Capture the cell that displays the provided text and extract its (x, y) central coordinate. 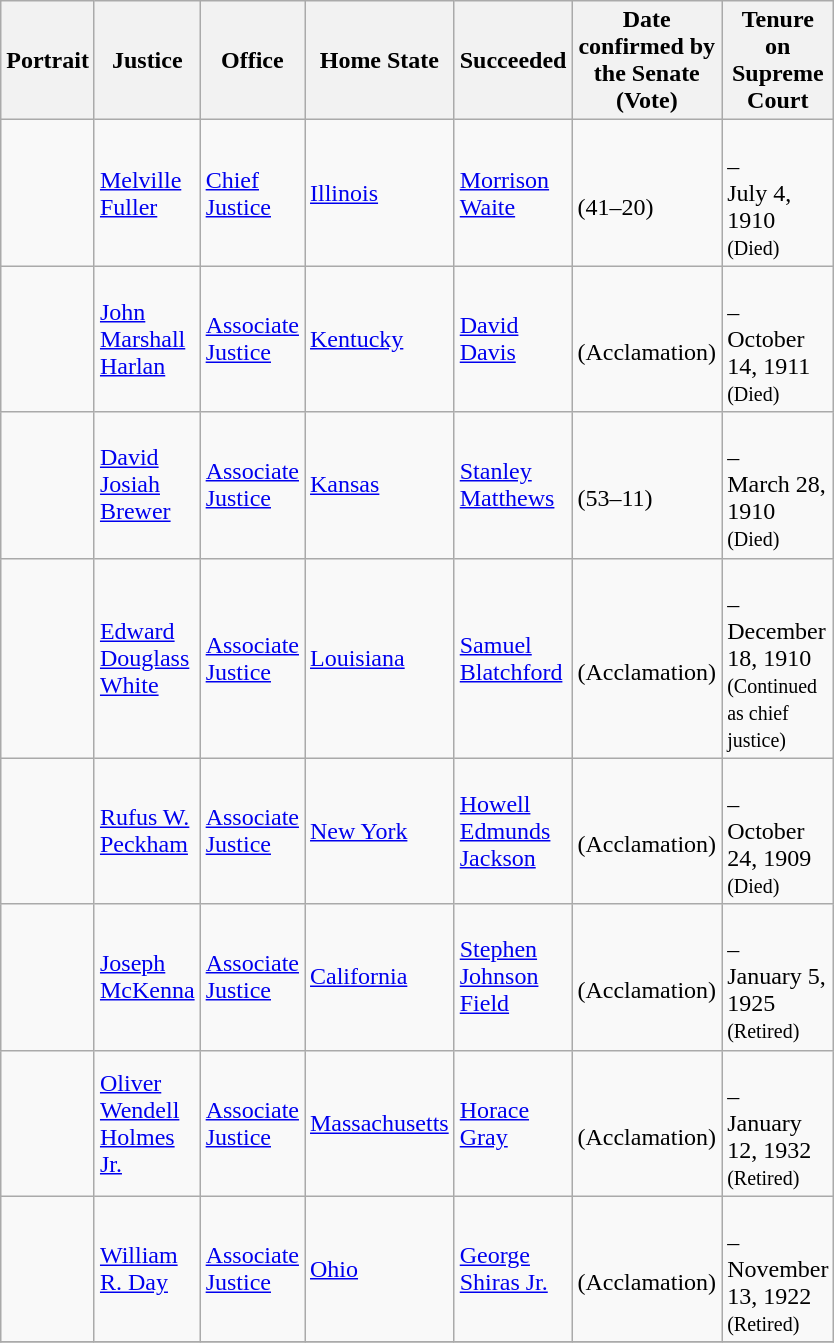
Office (252, 60)
–March 28, 1910(Died) (778, 485)
Stanley Matthews (513, 485)
Horace Gray (513, 1123)
–July 4, 1910(Died) (778, 193)
Edward Douglass White (147, 658)
Chief Justice (252, 193)
Justice (147, 60)
Joseph McKenna (147, 977)
–January 12, 1932(Retired) (778, 1123)
Samuel Blatchford (513, 658)
–November 13, 1922(Retired) (778, 1269)
Massachusetts (379, 1123)
John Marshall Harlan (147, 339)
–January 5, 1925(Retired) (778, 977)
William R. Day (147, 1269)
Tenure on Supreme Court (778, 60)
(41–20) (647, 193)
Melville Fuller (147, 193)
Rufus W. Peckham (147, 831)
Date confirmed by the Senate(Vote) (647, 60)
–December 18, 1910(Continued as chief justice) (778, 658)
(53–11) (647, 485)
Succeeded (513, 60)
George Shiras Jr. (513, 1269)
Portrait (48, 60)
Kansas (379, 485)
Home State (379, 60)
David Josiah Brewer (147, 485)
–October 14, 1911(Died) (778, 339)
New York (379, 831)
Ohio (379, 1269)
Louisiana (379, 658)
Kentucky (379, 339)
Illinois (379, 193)
David Davis (513, 339)
Oliver Wendell Holmes Jr. (147, 1123)
Stephen Johnson Field (513, 977)
–October 24, 1909(Died) (778, 831)
Howell Edmunds Jackson (513, 831)
California (379, 977)
Morrison Waite (513, 193)
